Scan for the cell matching the given text and deliver its [X, Y] coordinate at center. 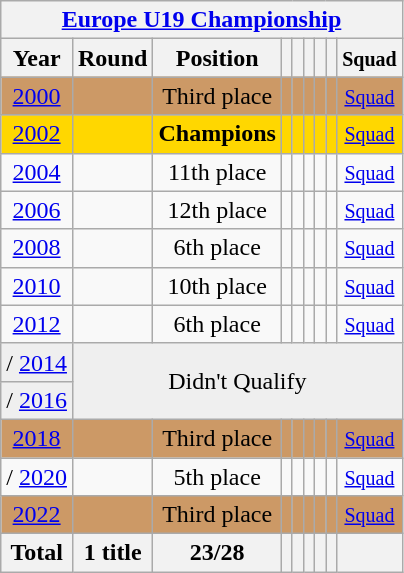
10th place [217, 286]
Champions [217, 134]
Year [37, 58]
2018 [37, 438]
23/28 [217, 553]
2022 [37, 515]
Position [217, 58]
Round [112, 58]
2012 [37, 324]
12th place [217, 210]
11th place [217, 172]
/ 2016 [37, 400]
/ 2014 [37, 362]
2006 [37, 210]
Total [37, 553]
2004 [37, 172]
2010 [37, 286]
Didn't Qualify [237, 381]
2008 [37, 248]
1 title [112, 553]
Europe U19 Championship [202, 20]
5th place [217, 477]
2000 [37, 96]
2002 [37, 134]
/ 2020 [37, 477]
